Detect which cell encompasses the target text, then output its [X, Y] center coordinate. 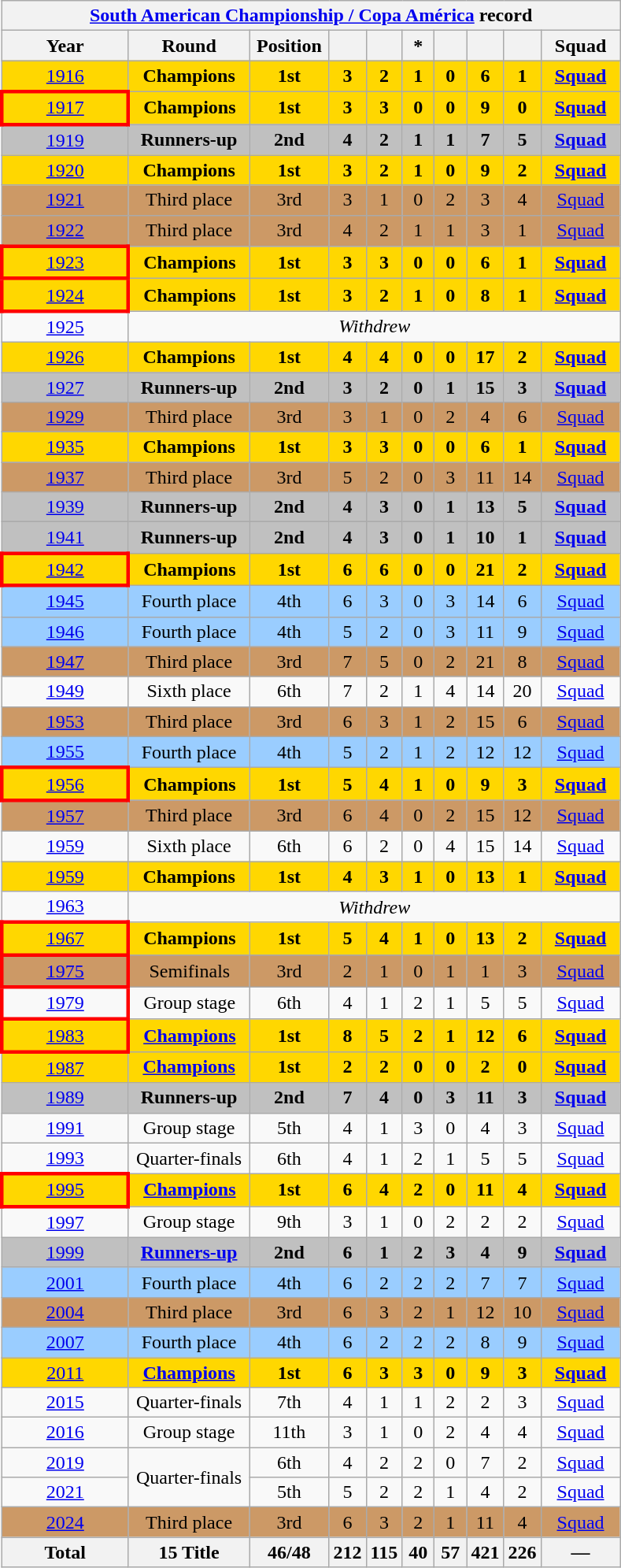
1939 [65, 507]
1975 [65, 970]
1917 [65, 107]
11th [290, 1433]
1921 [65, 200]
2001 [65, 1282]
2004 [65, 1312]
Round [189, 46]
1957 [65, 816]
226 [523, 1552]
212 [348, 1552]
— [581, 1552]
9th [290, 1222]
1955 [65, 752]
1995 [65, 1191]
1983 [65, 1035]
1979 [65, 1003]
17 [485, 357]
1923 [65, 263]
20 [523, 691]
1925 [65, 327]
1987 [65, 1067]
7th [290, 1403]
Total [65, 1552]
2021 [65, 1492]
2016 [65, 1433]
1920 [65, 170]
2015 [65, 1403]
1935 [65, 447]
1991 [65, 1128]
46/48 [290, 1552]
1927 [65, 387]
1946 [65, 632]
1922 [65, 231]
1997 [65, 1222]
1989 [65, 1098]
1967 [65, 939]
South American Championship / Copa América record [311, 16]
1945 [65, 601]
1919 [65, 140]
2007 [65, 1342]
2011 [65, 1373]
1949 [65, 691]
1953 [65, 721]
1942 [65, 569]
1963 [65, 907]
1929 [65, 417]
1941 [65, 538]
Semifinals [189, 970]
* [419, 46]
1993 [65, 1158]
57 [450, 1552]
1999 [65, 1252]
1956 [65, 784]
2024 [65, 1522]
Position [290, 46]
1916 [65, 76]
115 [384, 1552]
1937 [65, 477]
40 [419, 1552]
2019 [65, 1462]
1924 [65, 295]
1947 [65, 662]
Year [65, 46]
421 [485, 1552]
1926 [65, 357]
15 Title [189, 1552]
